Search for the cell housing the specified text and yield its [X, Y] center coordinate. 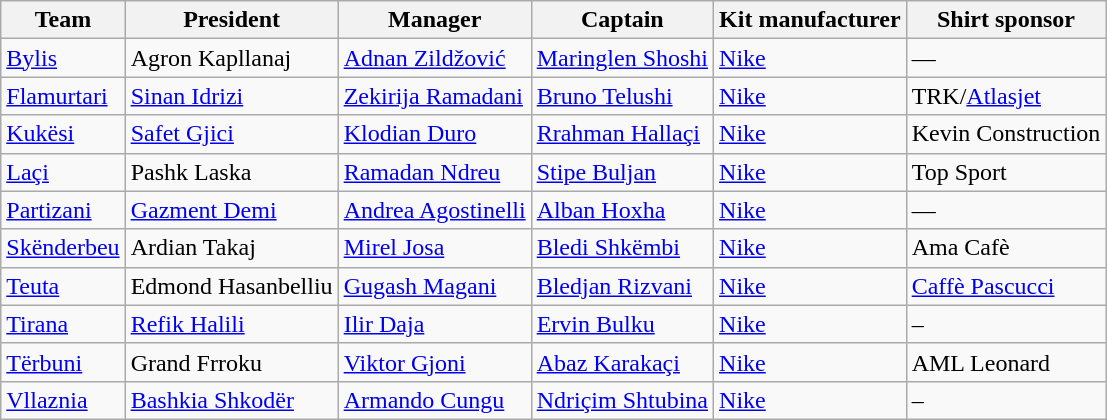
Sinan Idrizi [232, 96]
Ilir Daja [434, 324]
President [232, 20]
Stipe Buljan [622, 172]
Kukësi [63, 134]
Gazment Demi [232, 210]
Kevin Construction [1006, 134]
Gugash Magani [434, 286]
Ervin Bulku [622, 324]
Maringlen Shoshi [622, 58]
Pashk Laska [232, 172]
Ramadan Ndreu [434, 172]
Flamurtari [63, 96]
Vllaznia [63, 400]
Refik Halili [232, 324]
Edmond Hasanbelliu [232, 286]
Captain [622, 20]
Viktor Gjoni [434, 362]
Zekirija Ramadani [434, 96]
Bruno Telushi [622, 96]
Manager [434, 20]
Mirel Josa [434, 248]
Bashkia Shkodër [232, 400]
AML Leonard [1006, 362]
Ndriçim Shtubina [622, 400]
Adnan Zildžović [434, 58]
Bylis [63, 58]
Andrea Agostinelli [434, 210]
Rrahman Hallaçi [622, 134]
Bledjan Rizvani [622, 286]
Laçi [63, 172]
Kit manufacturer [810, 20]
Tirana [63, 324]
Bledi Shkëmbi [622, 248]
Teuta [63, 286]
Ama Cafè [1006, 248]
Caffè Pascucci [1006, 286]
Top Sport [1006, 172]
Alban Hoxha [622, 210]
Abaz Karakaçi [622, 362]
Agron Kapllanaj [232, 58]
Ardian Takaj [232, 248]
Tërbuni [63, 362]
Team [63, 20]
Safet Gjici [232, 134]
Klodian Duro [434, 134]
Partizani [63, 210]
Shirt sponsor [1006, 20]
Armando Cungu [434, 400]
Grand Frroku [232, 362]
Skënderbeu [63, 248]
TRK/Atlasjet [1006, 96]
